Determine the [x, y] coordinate at the center of the cell enclosing the given text.  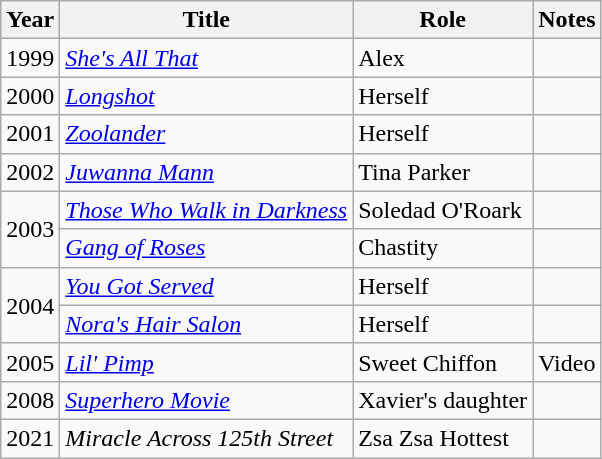
Tina Parker [443, 172]
Xavier's daughter [443, 400]
Gang of Roses [206, 248]
Sweet Chiffon [443, 362]
Zoolander [206, 134]
Soledad O'Roark [443, 210]
You Got Served [206, 286]
Those Who Walk in Darkness [206, 210]
Video [567, 362]
Miracle Across 125th Street [206, 438]
2008 [30, 400]
Year [30, 20]
Zsa Zsa Hottest [443, 438]
2004 [30, 305]
2021 [30, 438]
Chastity [443, 248]
Notes [567, 20]
Lil' Pimp [206, 362]
2005 [30, 362]
Superhero Movie [206, 400]
Nora's Hair Salon [206, 324]
She's All That [206, 58]
2000 [30, 96]
2002 [30, 172]
Role [443, 20]
Alex [443, 58]
2003 [30, 229]
Title [206, 20]
2001 [30, 134]
1999 [30, 58]
Longshot [206, 96]
Juwanna Mann [206, 172]
